Identify which cell holds the provided text, then report its [x, y] central coordinate. 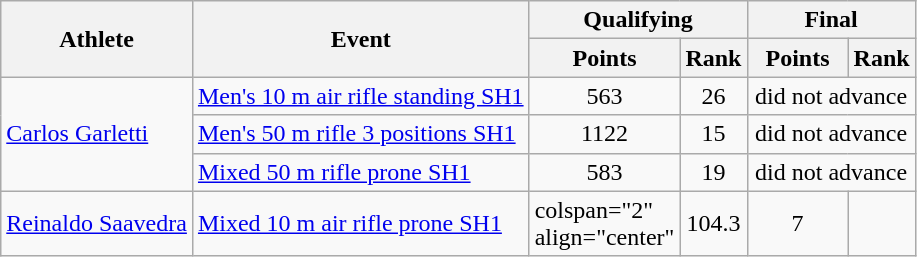
563 [604, 96]
19 [714, 172]
1122 [604, 134]
Mixed 50 m rifle prone SH1 [360, 172]
104.3 [714, 224]
Reinaldo Saavedra [97, 224]
7 [798, 224]
Men's 50 m rifle 3 positions SH1 [360, 134]
Qualifying [638, 20]
Event [360, 39]
583 [604, 172]
Mixed 10 m air rifle prone SH1 [360, 224]
26 [714, 96]
Men's 10 m air rifle standing SH1 [360, 96]
colspan="2" align="center" [604, 224]
Athlete [97, 39]
Final [831, 20]
15 [714, 134]
Carlos Garletti [97, 134]
